Detect which cell encompasses the target text, then output its (x, y) center coordinate. 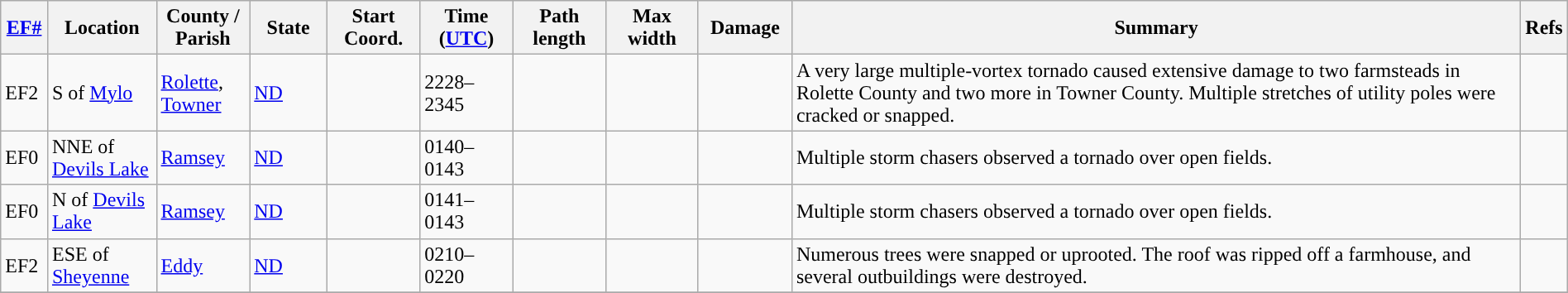
0141–0143 (466, 212)
NNE of Devils Lake (102, 157)
ESE of Sheyenne (102, 265)
State (289, 28)
Time (UTC) (466, 28)
S of Mylo (102, 93)
Rolette, Towner (203, 93)
EF# (25, 28)
2228–2345 (466, 93)
Damage (744, 28)
Numerous trees were snapped or uprooted. The roof was ripped off a farmhouse, and several outbuildings were destroyed. (1156, 265)
Max width (652, 28)
Start Coord. (373, 28)
0140–0143 (466, 157)
Summary (1156, 28)
0210–0220 (466, 265)
Path length (559, 28)
N of Devils Lake (102, 212)
Location (102, 28)
Eddy (203, 265)
County / Parish (203, 28)
Refs (1545, 28)
